Detect which cell encompasses the target text, then output its [X, Y] center coordinate. 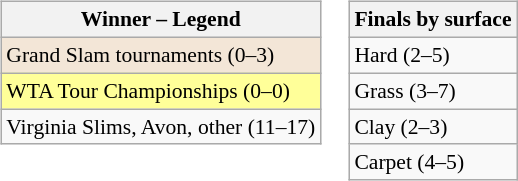
Hard (2–5) [432, 55]
Winner – Legend [160, 20]
WTA Tour Championships (0–0) [160, 91]
Grand Slam tournaments (0–3) [160, 55]
Carpet (4–5) [432, 162]
Virginia Slims, Avon, other (11–17) [160, 127]
Finals by surface [432, 20]
Clay (2–3) [432, 127]
Grass (3–7) [432, 91]
